Return the [X, Y] coordinate for the center point of the cell that contains the specified text.  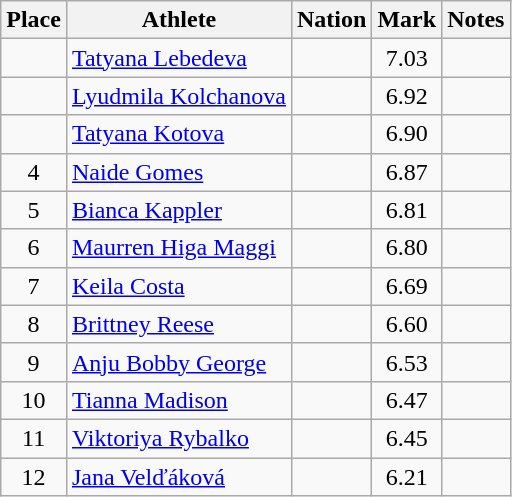
Lyudmila Kolchanova [178, 96]
6.45 [407, 438]
8 [34, 324]
6.21 [407, 477]
5 [34, 210]
Nation [331, 20]
6.81 [407, 210]
7 [34, 286]
Athlete [178, 20]
Jana Velďáková [178, 477]
9 [34, 362]
6.80 [407, 248]
Keila Costa [178, 286]
Anju Bobby George [178, 362]
6.69 [407, 286]
6 [34, 248]
6.47 [407, 400]
Place [34, 20]
7.03 [407, 58]
6.60 [407, 324]
Mark [407, 20]
6.92 [407, 96]
Bianca Kappler [178, 210]
Naide Gomes [178, 172]
Tatyana Kotova [178, 134]
10 [34, 400]
6.90 [407, 134]
6.87 [407, 172]
11 [34, 438]
Viktoriya Rybalko [178, 438]
Tianna Madison [178, 400]
6.53 [407, 362]
Tatyana Lebedeva [178, 58]
Brittney Reese [178, 324]
Maurren Higa Maggi [178, 248]
Notes [476, 20]
12 [34, 477]
4 [34, 172]
